Scan for the cell matching the given text and deliver its [x, y] coordinate at center. 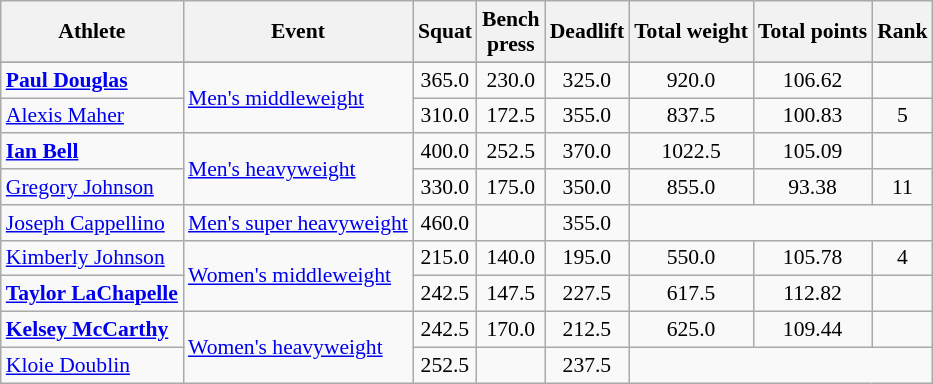
Men's heavyweight [298, 170]
230.0 [511, 80]
106.62 [812, 80]
215.0 [445, 258]
Paul Douglas [92, 80]
175.0 [511, 187]
Benchpress [511, 32]
Women's heavyweight [298, 348]
837.5 [691, 116]
Athlete [92, 32]
105.09 [812, 152]
Kelsey McCarthy [92, 330]
Women's middleweight [298, 276]
550.0 [691, 258]
1022.5 [691, 152]
855.0 [691, 187]
Gregory Johnson [92, 187]
Total points [812, 32]
109.44 [812, 330]
Joseph Cappellino [92, 223]
325.0 [587, 80]
Rank [902, 32]
920.0 [691, 80]
625.0 [691, 330]
Men's middleweight [298, 98]
105.78 [812, 258]
147.5 [511, 294]
237.5 [587, 365]
310.0 [445, 116]
Taylor LaChapelle [92, 294]
11 [902, 187]
212.5 [587, 330]
330.0 [445, 187]
4 [902, 258]
Total weight [691, 32]
Kimberly Johnson [92, 258]
Squat [445, 32]
100.83 [812, 116]
Kloie Doublin [92, 365]
Men's super heavyweight [298, 223]
195.0 [587, 258]
400.0 [445, 152]
Alexis Maher [92, 116]
5 [902, 116]
617.5 [691, 294]
350.0 [587, 187]
460.0 [445, 223]
227.5 [587, 294]
170.0 [511, 330]
Ian Bell [92, 152]
93.38 [812, 187]
112.82 [812, 294]
Deadlift [587, 32]
140.0 [511, 258]
172.5 [511, 116]
365.0 [445, 80]
370.0 [587, 152]
Event [298, 32]
